Find where the given text appears and provide that cell's center as (X, Y) coordinate. 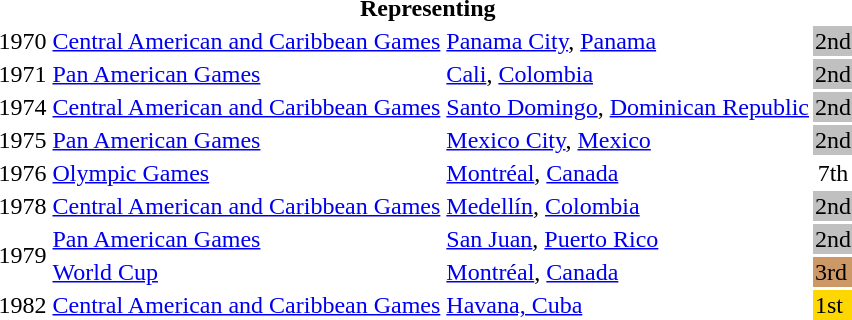
Havana, Cuba (628, 305)
San Juan, Puerto Rico (628, 239)
1st (832, 305)
3rd (832, 272)
Santo Domingo, Dominican Republic (628, 107)
Olympic Games (246, 173)
Medellín, Colombia (628, 206)
World Cup (246, 272)
Panama City, Panama (628, 41)
Mexico City, Mexico (628, 140)
7th (832, 173)
Cali, Colombia (628, 74)
